Pinpoint the cell where the given text exists, returning its (X, Y) midpoint coordinate. 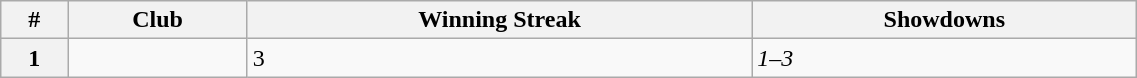
Showdowns (944, 20)
3 (500, 58)
1–3 (944, 58)
Winning Streak (500, 20)
1 (34, 58)
# (34, 20)
Club (158, 20)
